Find where the given text appears and provide that cell's center as [x, y] coordinate. 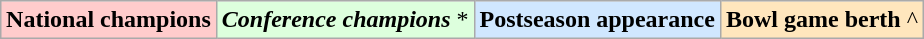
Conference champions * [345, 20]
Bowl game berth ^ [822, 20]
Postseason appearance [597, 20]
National champions [109, 20]
